Provide the [X, Y] coordinate of the cell's center where the given text is located.  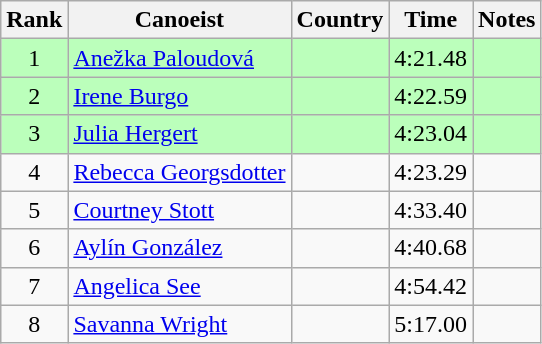
4:54.42 [431, 286]
Savanna Wright [180, 324]
Julia Hergert [180, 134]
Canoeist [180, 20]
7 [34, 286]
4:33.40 [431, 210]
Irene Burgo [180, 96]
4:22.59 [431, 96]
Notes [507, 20]
4:23.04 [431, 134]
6 [34, 248]
2 [34, 96]
8 [34, 324]
Rank [34, 20]
1 [34, 58]
Courtney Stott [180, 210]
Aylín González [180, 248]
Country [340, 20]
4:40.68 [431, 248]
4:23.29 [431, 172]
Rebecca Georgsdotter [180, 172]
Time [431, 20]
5 [34, 210]
4 [34, 172]
Anežka Paloudová [180, 58]
5:17.00 [431, 324]
3 [34, 134]
4:21.48 [431, 58]
Angelica See [180, 286]
